Capture the cell that displays the provided text and extract its [X, Y] central coordinate. 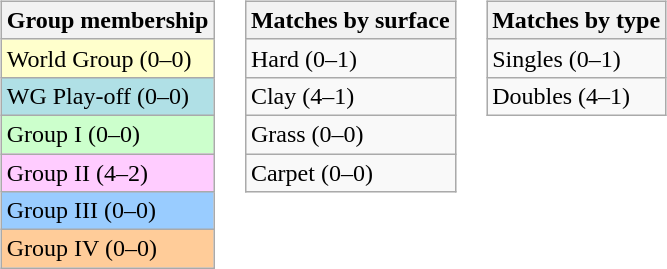
Group III (0–0) [108, 211]
Hard (0–1) [350, 58]
Singles (0–1) [576, 58]
Matches by surface [350, 20]
Clay (4–1) [350, 96]
Group membership [108, 20]
Group II (4–2) [108, 173]
World Group (0–0) [108, 58]
Matches by type [576, 20]
Doubles (4–1) [576, 96]
Carpet (0–0) [350, 173]
Grass (0–0) [350, 134]
WG Play-off (0–0) [108, 96]
Group IV (0–0) [108, 249]
Group I (0–0) [108, 134]
